Pinpoint the cell where the given text exists, returning its [x, y] midpoint coordinate. 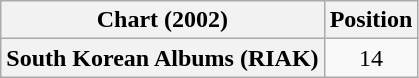
South Korean Albums (RIAK) [162, 58]
Position [371, 20]
Chart (2002) [162, 20]
14 [371, 58]
